Identify which cell holds the provided text, then report its (x, y) central coordinate. 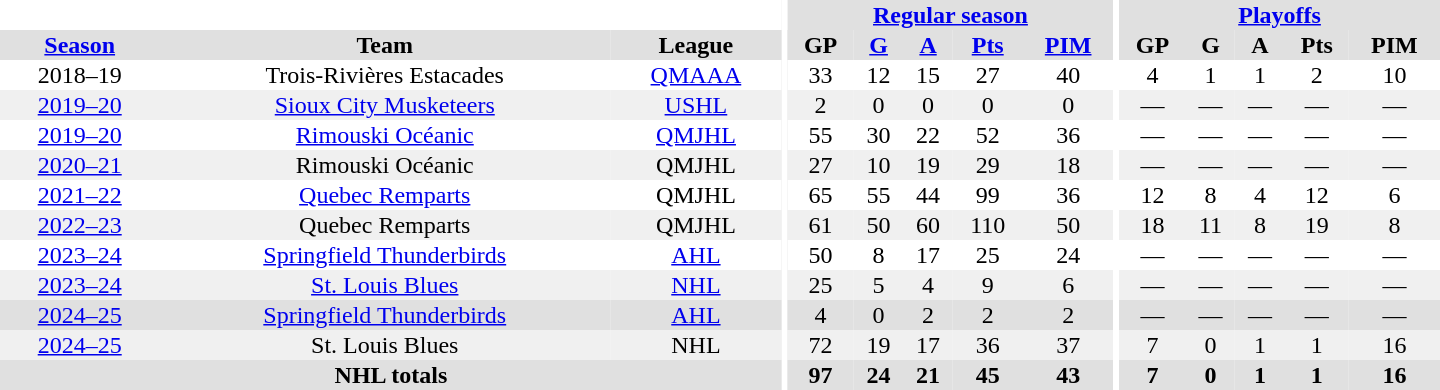
NHL totals (391, 375)
9 (988, 285)
61 (820, 225)
11 (1210, 225)
2018–19 (80, 75)
33 (820, 75)
97 (820, 375)
99 (988, 195)
65 (820, 195)
Team (384, 45)
USHL (696, 105)
72 (820, 345)
30 (878, 135)
Sioux City Musketeers (384, 105)
Playoffs (1280, 15)
45 (988, 375)
League (696, 45)
22 (928, 135)
21 (928, 375)
2021–22 (80, 195)
110 (988, 225)
Season (80, 45)
52 (988, 135)
15 (928, 75)
2022–23 (80, 225)
Trois-Rivières Estacades (384, 75)
44 (928, 195)
2020–21 (80, 165)
Regular season (950, 15)
60 (928, 225)
43 (1068, 375)
40 (1068, 75)
37 (1068, 345)
29 (988, 165)
5 (878, 285)
QMAAA (696, 75)
